Capture the cell that displays the provided text and extract its [x, y] central coordinate. 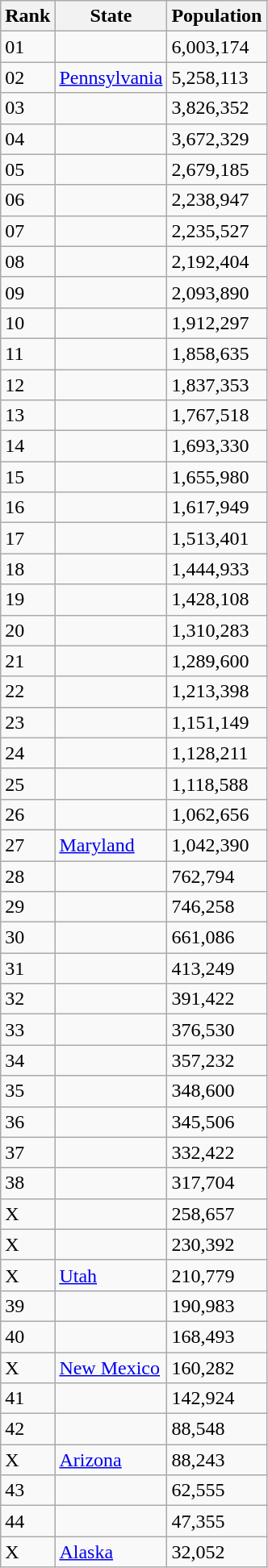
13 [27, 416]
Rank [27, 16]
18 [27, 569]
1,858,635 [216, 353]
357,232 [216, 1060]
20 [27, 630]
47,355 [216, 1521]
1,310,283 [216, 630]
348,600 [216, 1091]
1,128,211 [216, 753]
03 [27, 108]
168,493 [216, 1336]
Population [216, 16]
41 [27, 1399]
1,693,330 [216, 446]
State [111, 16]
22 [27, 692]
1,042,390 [216, 845]
29 [27, 907]
160,282 [216, 1368]
1,513,401 [216, 538]
26 [27, 814]
04 [27, 139]
25 [27, 784]
15 [27, 477]
345,506 [216, 1122]
62,555 [216, 1491]
142,924 [216, 1399]
1,655,980 [216, 477]
28 [27, 876]
1,151,149 [216, 722]
02 [27, 77]
2,679,185 [216, 169]
Arizona [111, 1460]
317,704 [216, 1183]
376,530 [216, 1030]
21 [27, 661]
36 [27, 1122]
1,444,933 [216, 569]
06 [27, 200]
24 [27, 753]
05 [27, 169]
88,243 [216, 1460]
07 [27, 231]
1,428,108 [216, 600]
1,837,353 [216, 385]
1,062,656 [216, 814]
1,912,297 [216, 323]
762,794 [216, 876]
2,238,947 [216, 200]
08 [27, 261]
746,258 [216, 907]
258,657 [216, 1214]
230,392 [216, 1244]
39 [27, 1306]
1,617,949 [216, 508]
37 [27, 1152]
New Mexico [111, 1368]
27 [27, 845]
30 [27, 938]
44 [27, 1521]
42 [27, 1429]
1,213,398 [216, 692]
3,826,352 [216, 108]
413,249 [216, 968]
Pennsylvania [111, 77]
14 [27, 446]
12 [27, 385]
33 [27, 1030]
Utah [111, 1275]
40 [27, 1336]
1,767,518 [216, 416]
88,548 [216, 1429]
661,086 [216, 938]
2,235,527 [216, 231]
17 [27, 538]
2,093,890 [216, 292]
31 [27, 968]
3,672,329 [216, 139]
01 [27, 47]
190,983 [216, 1306]
09 [27, 292]
332,422 [216, 1152]
32,052 [216, 1552]
19 [27, 600]
10 [27, 323]
2,192,404 [216, 261]
43 [27, 1491]
35 [27, 1091]
34 [27, 1060]
1,118,588 [216, 784]
38 [27, 1183]
32 [27, 999]
5,258,113 [216, 77]
Maryland [111, 845]
210,779 [216, 1275]
6,003,174 [216, 47]
Alaska [111, 1552]
391,422 [216, 999]
16 [27, 508]
11 [27, 353]
1,289,600 [216, 661]
23 [27, 722]
